Capture the cell that displays the provided text and extract its [X, Y] central coordinate. 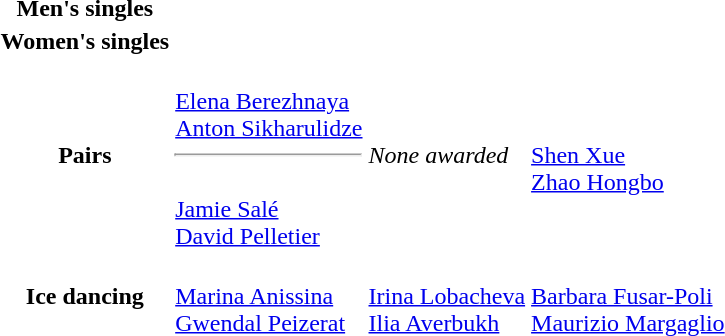
None awarded [447, 155]
Elena BerezhnayaAnton Sikharulidze Jamie SaléDavid Pelletier [269, 155]
